Provide the [x, y] coordinate of the cell's center where the given text is located.  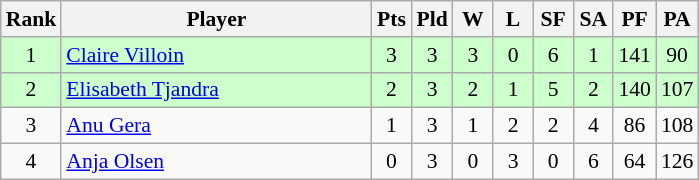
SA [593, 19]
PA [678, 19]
140 [634, 90]
90 [678, 55]
SF [553, 19]
Elisabeth Tjandra [216, 90]
Anja Olsen [216, 162]
Claire Villoin [216, 55]
141 [634, 55]
126 [678, 162]
PF [634, 19]
64 [634, 162]
W [473, 19]
108 [678, 126]
Anu Gera [216, 126]
86 [634, 126]
Pld [432, 19]
Player [216, 19]
5 [553, 90]
107 [678, 90]
Pts [391, 19]
Rank [32, 19]
L [513, 19]
